Locate the cell with the specified text and output its [x, y] center coordinate. 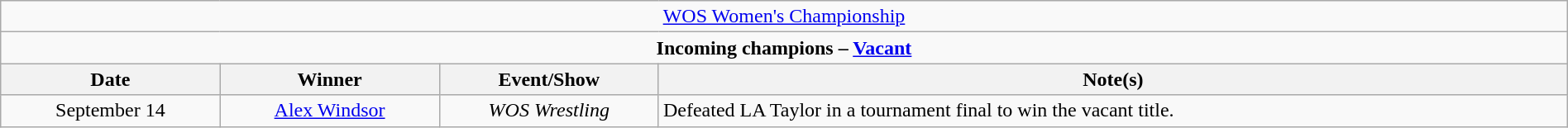
Date [111, 79]
Event/Show [549, 79]
WOS Women's Championship [784, 17]
Defeated LA Taylor in a tournament final to win the vacant title. [1113, 111]
September 14 [111, 111]
Winner [329, 79]
Alex Windsor [329, 111]
WOS Wrestling [549, 111]
Note(s) [1113, 79]
Incoming champions – Vacant [784, 48]
